Return the [X, Y] coordinate for the center point of the cell that contains the specified text.  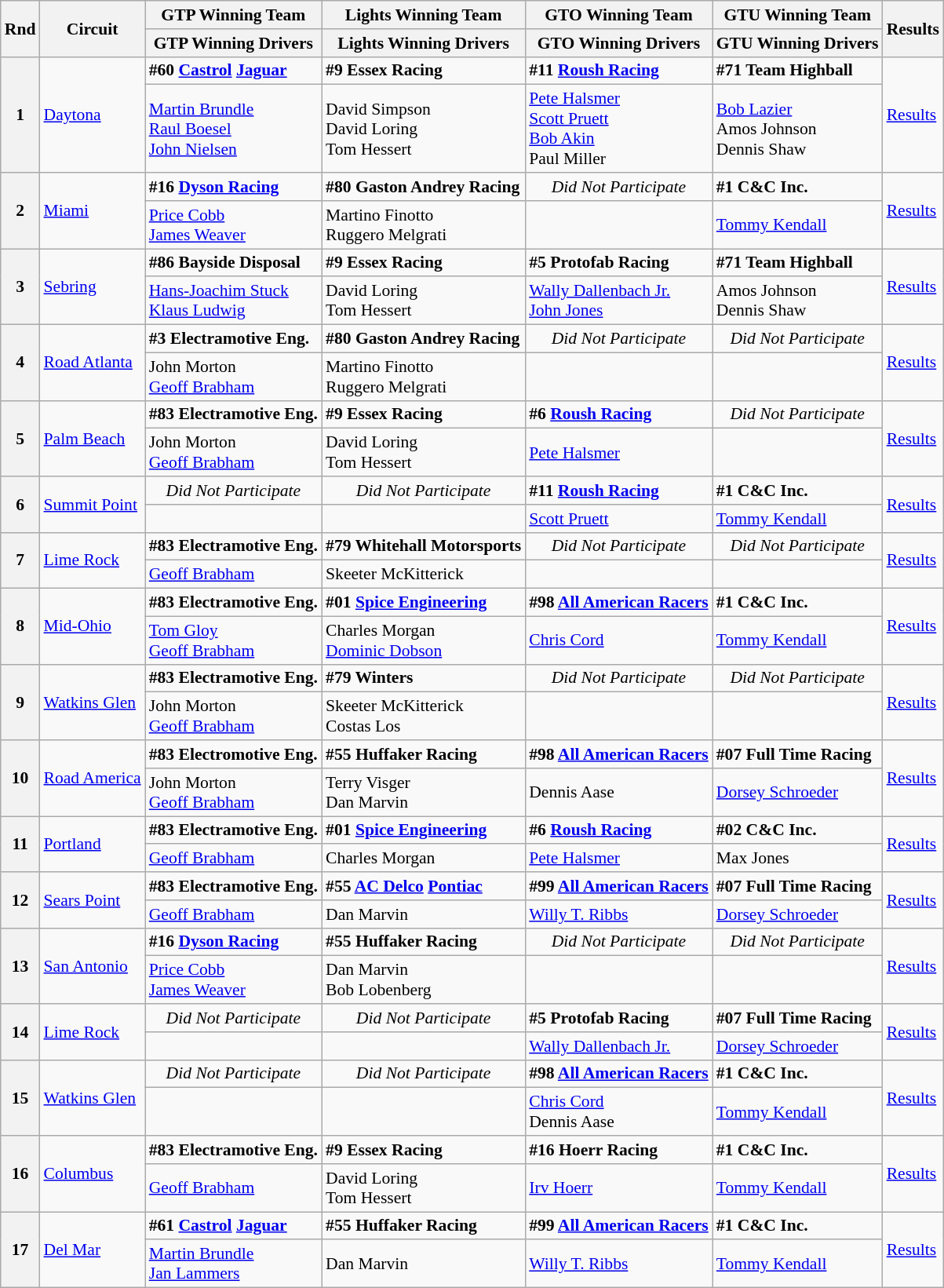
Max Jones [797, 859]
Road America [92, 779]
#55 AC Delco Pontiac [424, 886]
16 [20, 1174]
#3 Electramotive Eng. [234, 339]
9 [20, 702]
David Simpson David Loring Tom Hessert [424, 129]
17 [20, 1250]
GTO Winning Drivers [618, 43]
Wally Dallenbach Jr. John Jones [618, 301]
GTP Winning Team [234, 15]
GTU Winning Drivers [797, 43]
Charles Morgan [424, 859]
Martin Brundle Jan Lammers [234, 1264]
7 [20, 560]
#83 Electromotive Eng. [234, 754]
Road Atlanta [92, 363]
#79 Whitehall Motorsports [424, 546]
4 [20, 363]
15 [20, 1097]
8 [20, 626]
#16 Hoerr Racing [618, 1150]
#86 Bayside Disposal [234, 263]
3 [20, 287]
14 [20, 1031]
Pete Halsmer Scott Pruett Bob Akin Paul Miller [618, 129]
Wally Dallenbach Jr. [618, 1046]
Skeeter McKitterick [424, 575]
12 [20, 899]
Summit Point [92, 504]
Lights Winning Drivers [424, 43]
Portland [92, 845]
#79 Winters [424, 678]
Martin Brundle Raul Boesel John Nielsen [234, 129]
San Antonio [92, 965]
Amos Johnson Dennis Shaw [797, 301]
Chris Cord [618, 640]
GTO Winning Team [618, 15]
Circuit [92, 28]
Palm Beach [92, 438]
10 [20, 779]
2 [20, 210]
Charles Morgan Dominic Dobson [424, 640]
#02 C&C Inc. [797, 830]
Skeeter McKitterick Costas Los [424, 716]
Daytona [92, 115]
Columbus [92, 1174]
Sears Point [92, 899]
Irv Hoerr [618, 1188]
Miami [92, 210]
6 [20, 504]
Terry Visger Dan Marvin [424, 793]
Hans-Joachim Stuck Klaus Ludwig [234, 301]
Mid-Ohio [92, 626]
Del Mar [92, 1250]
11 [20, 845]
#61 Castrol Jaguar [234, 1226]
13 [20, 965]
Scott Pruett [618, 519]
Rnd [20, 28]
Dennis Aase [618, 793]
Tom Gloy Geoff Brabham [234, 640]
GTP Winning Drivers [234, 43]
1 [20, 115]
Chris Cord Dennis Aase [618, 1111]
Sebring [92, 287]
Dan Marvin Bob Lobenberg [424, 980]
GTU Winning Team [797, 15]
#60 Castrol Jaguar [234, 71]
5 [20, 438]
Bob Lazier Amos Johnson Dennis Shaw [797, 129]
Lights Winning Team [424, 15]
